Find where the given text appears and provide that cell's center as [x, y] coordinate. 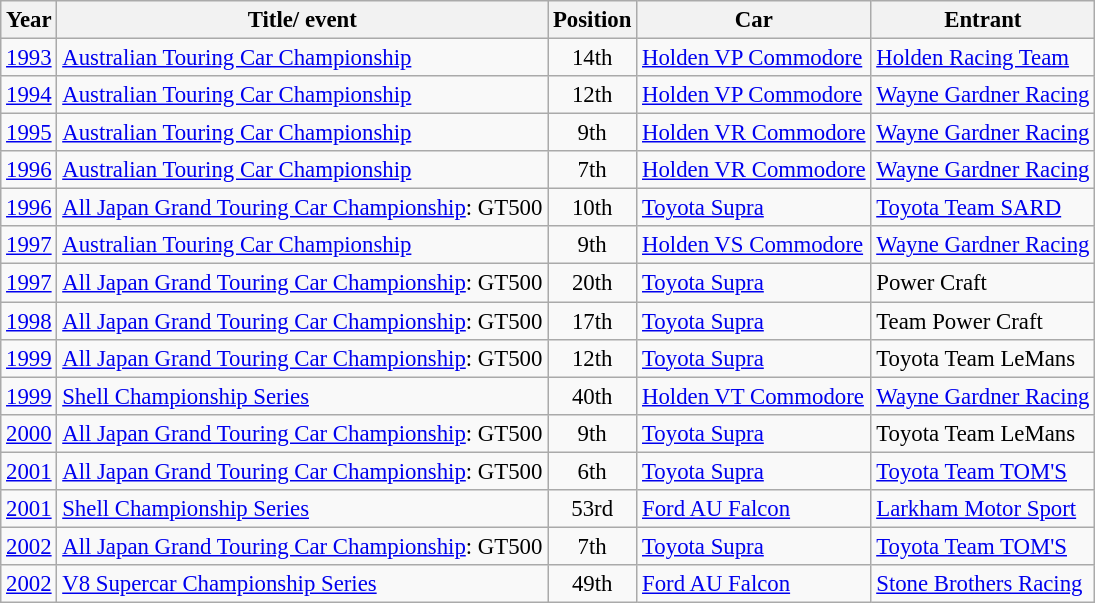
1998 [29, 321]
Stone Brothers Racing [983, 584]
6th [592, 471]
V8 Supercar Championship Series [302, 584]
17th [592, 321]
Entrant [983, 20]
Larkham Motor Sport [983, 509]
10th [592, 208]
Position [592, 20]
Power Craft [983, 283]
Toyota Team SARD [983, 208]
1995 [29, 133]
1994 [29, 95]
Holden VT Commodore [754, 396]
40th [592, 396]
2000 [29, 433]
20th [592, 283]
Team Power Craft [983, 321]
Car [754, 20]
Holden VS Commodore [754, 245]
14th [592, 58]
49th [592, 584]
53rd [592, 509]
Title/ event [302, 20]
1993 [29, 58]
Holden Racing Team [983, 58]
Year [29, 20]
